Return (X, Y) of the center of cell containing provided text 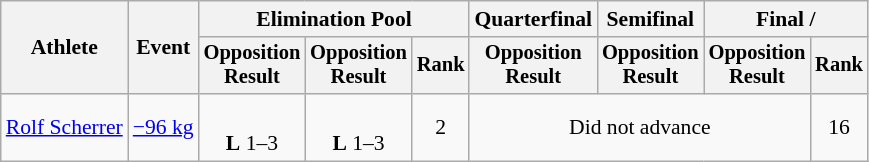
Rolf Scherrer (64, 128)
Did not advance (640, 128)
Semifinal (650, 19)
Quarterfinal (533, 19)
2 (441, 128)
Final / (786, 19)
16 (839, 128)
Event (164, 48)
−96 kg (164, 128)
Athlete (64, 48)
Elimination Pool (334, 19)
